Identify which cell holds the provided text, then report its [X, Y] central coordinate. 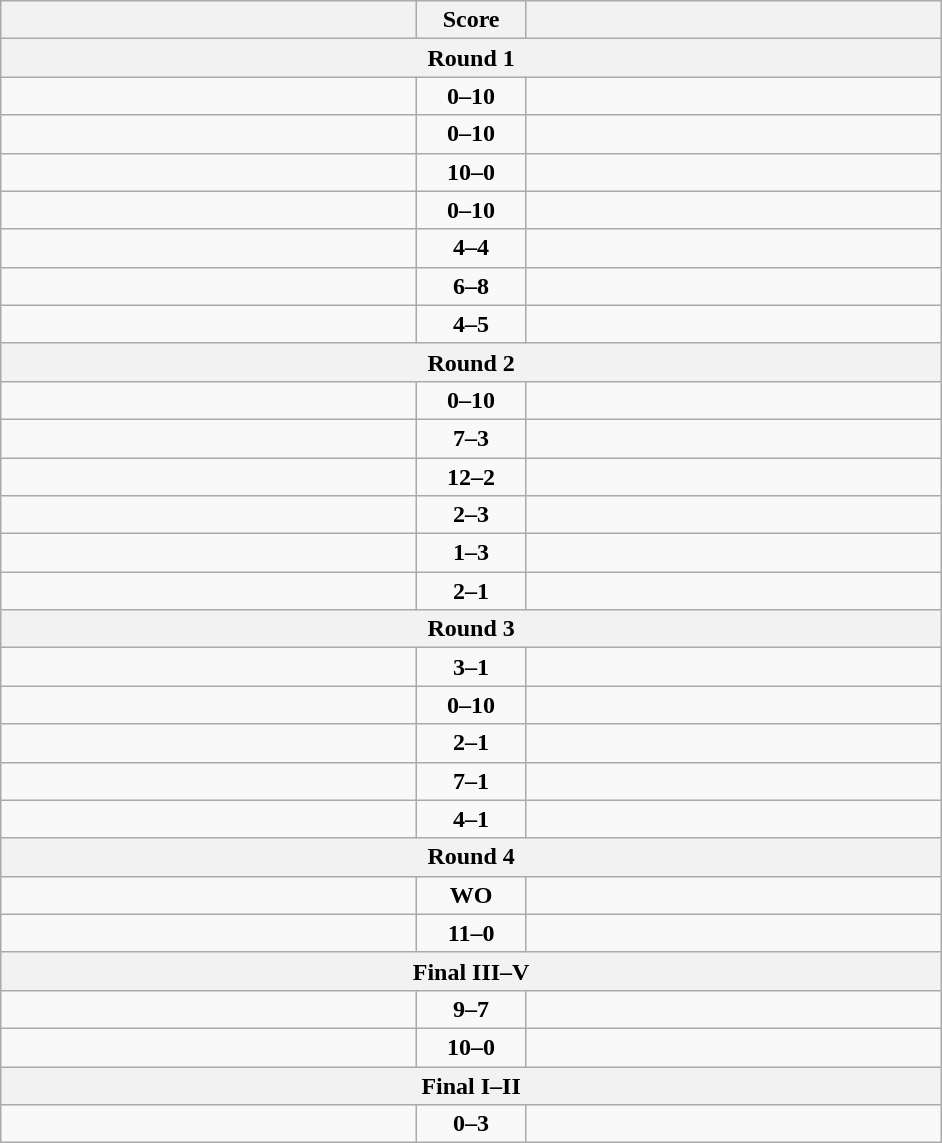
2–3 [472, 515]
4–5 [472, 324]
11–0 [472, 933]
Final III–V [472, 971]
0–3 [472, 1124]
9–7 [472, 1009]
4–4 [472, 248]
3–1 [472, 667]
Round 1 [472, 58]
6–8 [472, 286]
1–3 [472, 553]
4–1 [472, 819]
WO [472, 895]
Round 2 [472, 362]
12–2 [472, 477]
Score [472, 20]
Round 4 [472, 857]
Final I–II [472, 1085]
Round 3 [472, 629]
7–3 [472, 438]
7–1 [472, 781]
